Scan for the cell matching the given text and deliver its [X, Y] coordinate at center. 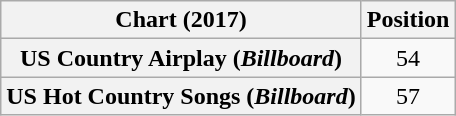
54 [408, 58]
57 [408, 96]
US Country Airplay (Billboard) [181, 58]
Chart (2017) [181, 20]
US Hot Country Songs (Billboard) [181, 96]
Position [408, 20]
